Scan for the cell matching the given text and deliver its (X, Y) coordinate at center. 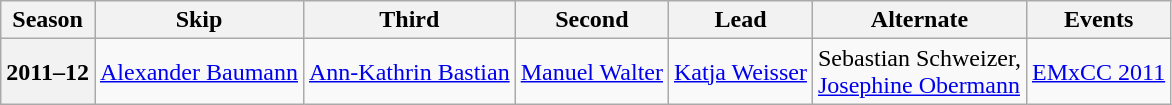
Lead (740, 20)
Alternate (919, 20)
2011–12 (48, 72)
Katja Weisser (740, 72)
Alexander Baumann (198, 72)
Skip (198, 20)
Third (409, 20)
Ann-Kathrin Bastian (409, 72)
Season (48, 20)
Manuel Walter (592, 72)
EMxCC 2011 (1098, 72)
Events (1098, 20)
Second (592, 20)
Sebastian Schweizer,Josephine Obermann (919, 72)
